Extract the [X, Y] coordinate from the center of the cell holding the provided text.  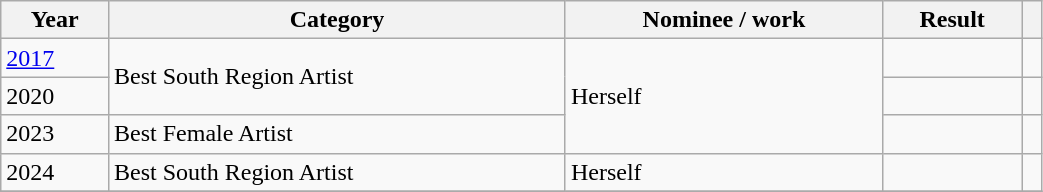
2017 [55, 58]
2023 [55, 134]
2024 [55, 172]
2020 [55, 96]
Result [952, 20]
Category [338, 20]
Year [55, 20]
Best Female Artist [338, 134]
Nominee / work [724, 20]
